Search for the cell housing the specified text and yield its (X, Y) center coordinate. 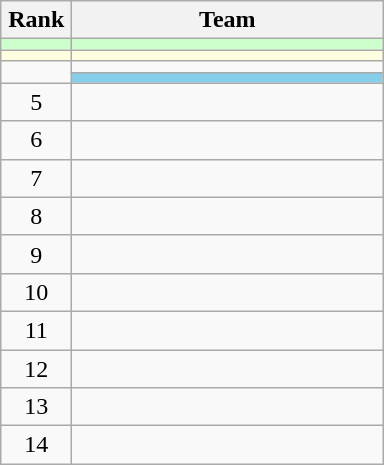
Team (228, 20)
7 (36, 178)
9 (36, 254)
Rank (36, 20)
12 (36, 369)
13 (36, 407)
8 (36, 216)
11 (36, 330)
5 (36, 102)
6 (36, 140)
10 (36, 292)
14 (36, 445)
